Locate the cell with the specified text and output its [X, Y] center coordinate. 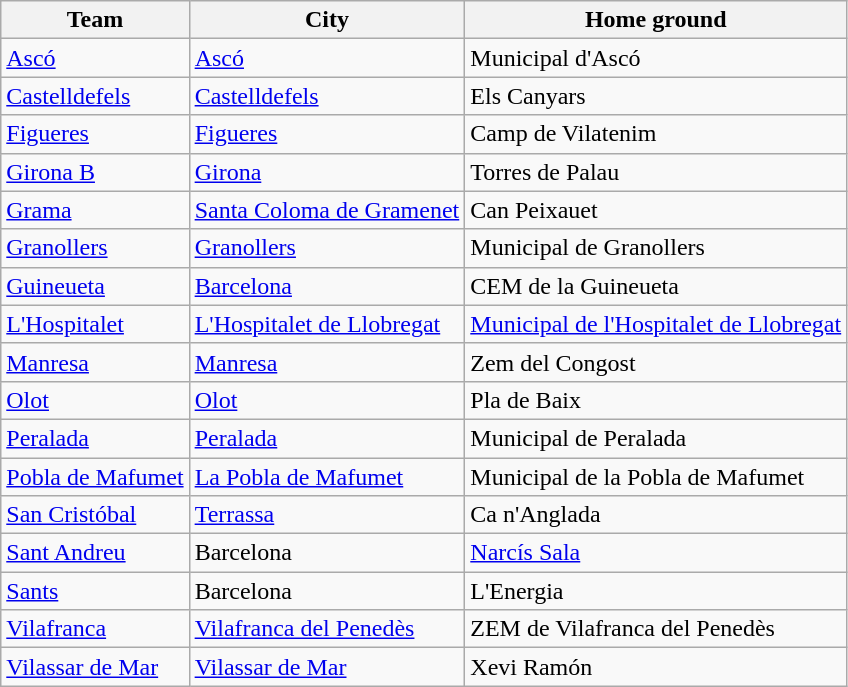
Camp de Vilatenim [656, 134]
Municipal d'Ascó [656, 58]
Municipal de Granollers [656, 248]
Municipal de Peralada [656, 438]
Pla de Baix [656, 400]
Team [95, 20]
Ca n'Anglada [656, 515]
Municipal de la Pobla de Mafumet [656, 477]
Narcís Sala [656, 553]
Can Peixauet [656, 210]
Santa Coloma de Gramenet [327, 210]
L'Hospitalet [95, 324]
L'Hospitalet de Llobregat [327, 324]
Sant Andreu [95, 553]
San Cristóbal [95, 515]
Xevi Ramón [656, 667]
Guineueta [95, 286]
Home ground [656, 20]
Els Canyars [656, 96]
Girona [327, 172]
Vilafranca [95, 629]
Torres de Palau [656, 172]
Girona B [95, 172]
L'Energia [656, 591]
Terrassa [327, 515]
Sants [95, 591]
Zem del Congost [656, 362]
Pobla de Mafumet [95, 477]
City [327, 20]
CEM de la Guineueta [656, 286]
Vilafranca del Penedès [327, 629]
Municipal de l'Hospitalet de Llobregat [656, 324]
Grama [95, 210]
La Pobla de Mafumet [327, 477]
ZEM de Vilafranca del Penedès [656, 629]
